Return [x, y] of the center of cell containing provided text 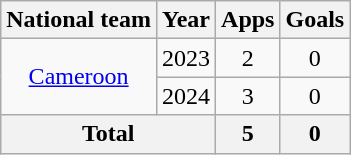
Cameroon [79, 77]
Year [186, 20]
2023 [186, 58]
2 [248, 58]
Total [108, 134]
5 [248, 134]
3 [248, 96]
National team [79, 20]
2024 [186, 96]
Goals [315, 20]
Apps [248, 20]
